From the cell containing the given text, extract its center point as [x, y] coordinate. 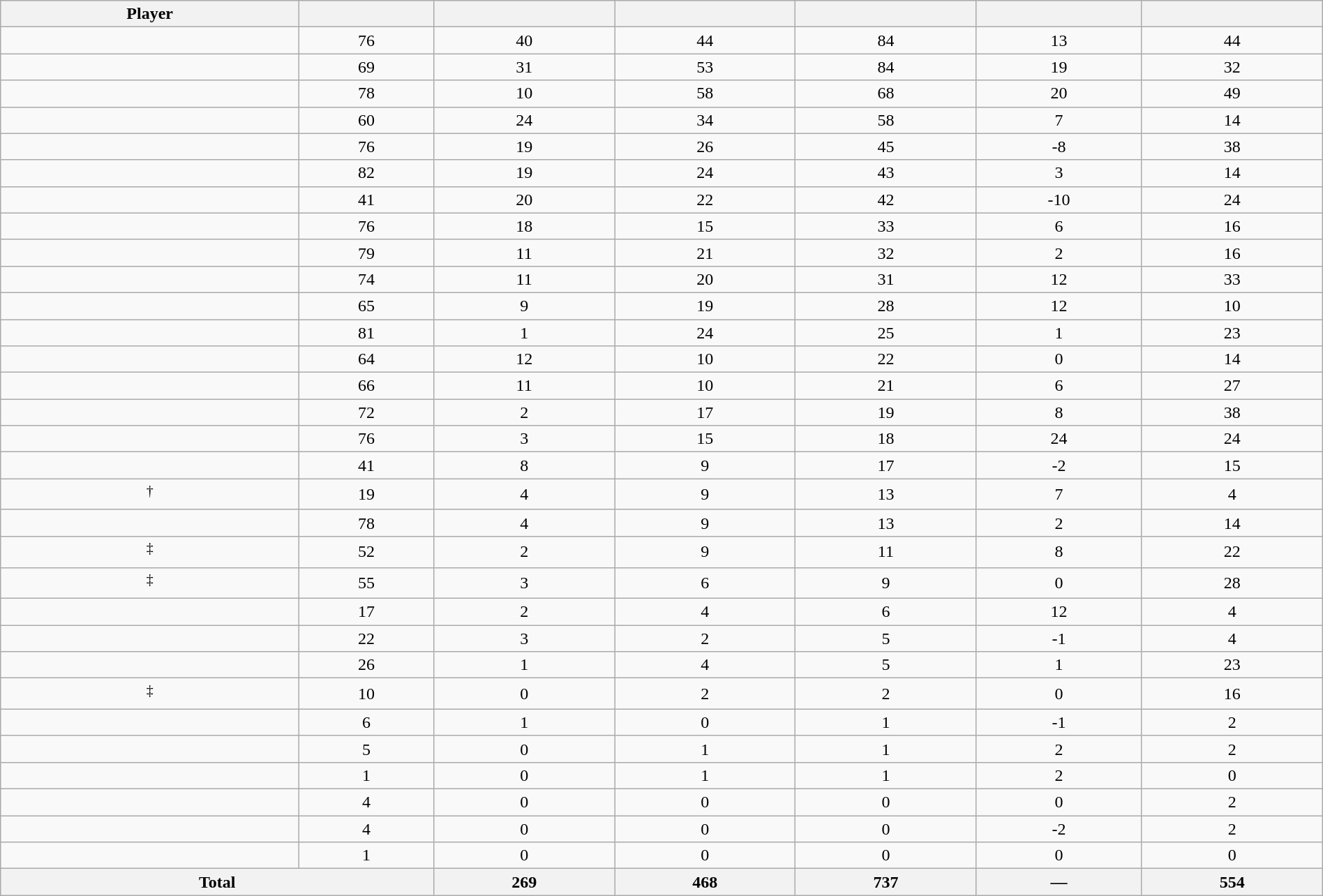
53 [705, 67]
Total [218, 882]
79 [367, 253]
68 [886, 94]
64 [367, 359]
81 [367, 333]
34 [705, 120]
-10 [1059, 200]
Player [150, 14]
† [150, 494]
49 [1232, 94]
60 [367, 120]
45 [886, 147]
82 [367, 173]
40 [525, 40]
27 [1232, 386]
-8 [1059, 147]
269 [525, 882]
— [1059, 882]
69 [367, 67]
25 [886, 333]
66 [367, 386]
42 [886, 200]
737 [886, 882]
52 [367, 551]
554 [1232, 882]
74 [367, 279]
43 [886, 173]
65 [367, 306]
468 [705, 882]
55 [367, 583]
72 [367, 412]
